Pinpoint the cell where the given text exists, returning its [X, Y] midpoint coordinate. 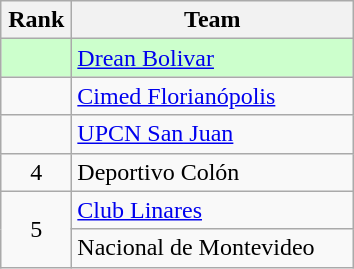
Deportivo Colón [212, 172]
Nacional de Montevideo [212, 248]
4 [36, 172]
Rank [36, 20]
Team [212, 20]
Club Linares [212, 210]
5 [36, 229]
UPCN San Juan [212, 134]
Drean Bolivar [212, 58]
Cimed Florianópolis [212, 96]
